For the text-containing cell, return its midpoint in (x, y) coordinate format. 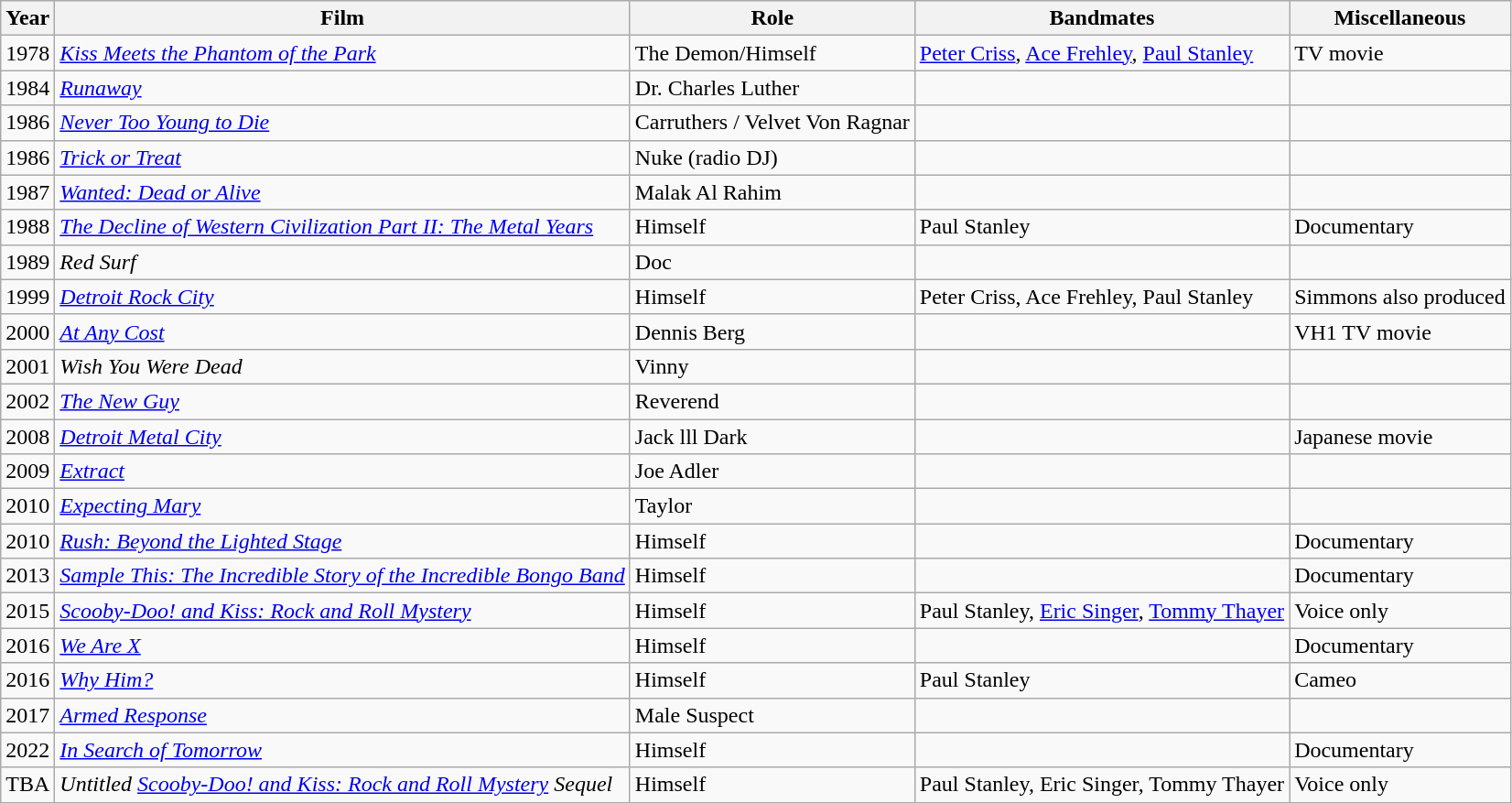
Red Surf (342, 262)
Runaway (342, 88)
The Decline of Western Civilization Part II: The Metal Years (342, 227)
The Demon/Himself (772, 53)
Cameo (1400, 680)
Malak Al Rahim (772, 192)
Expecting Mary (342, 506)
2008 (27, 437)
2022 (27, 750)
Scooby-Doo! and Kiss: Rock and Roll Mystery (342, 611)
2009 (27, 472)
2013 (27, 576)
TV movie (1400, 53)
Extract (342, 472)
Kiss Meets the Phantom of the Park (342, 53)
Vinny (772, 366)
1999 (27, 297)
2002 (27, 401)
Untitled Scooby-Doo! and Kiss: Rock and Roll Mystery Sequel (342, 785)
Year (27, 18)
The New Guy (342, 401)
1978 (27, 53)
Never Too Young to Die (342, 123)
Jack lll Dark (772, 437)
Trick or Treat (342, 157)
Armed Response (342, 715)
Joe Adler (772, 472)
Carruthers / Velvet Von Ragnar (772, 123)
TBA (27, 785)
In Search of Tomorrow (342, 750)
Nuke (radio DJ) (772, 157)
2017 (27, 715)
VH1 TV movie (1400, 331)
We Are X (342, 646)
Detroit Metal City (342, 437)
At Any Cost (342, 331)
2000 (27, 331)
Dr. Charles Luther (772, 88)
Film (342, 18)
1987 (27, 192)
Japanese movie (1400, 437)
Rush: Beyond the Lighted Stage (342, 541)
Role (772, 18)
Dennis Berg (772, 331)
2015 (27, 611)
1989 (27, 262)
Sample This: The Incredible Story of the Incredible Bongo Band (342, 576)
Doc (772, 262)
2001 (27, 366)
Male Suspect (772, 715)
1984 (27, 88)
1988 (27, 227)
Taylor (772, 506)
Bandmates (1102, 18)
Wanted: Dead or Alive (342, 192)
Miscellaneous (1400, 18)
Reverend (772, 401)
Detroit Rock City (342, 297)
Why Him? (342, 680)
Wish You Were Dead (342, 366)
Simmons also produced (1400, 297)
